Search for the cell housing the specified text and yield its (X, Y) center coordinate. 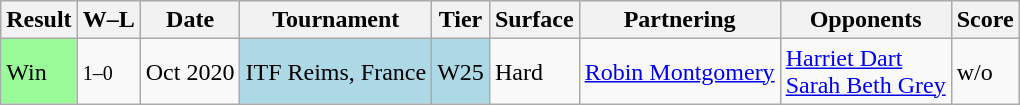
Robin Montgomery (680, 72)
Date (190, 20)
ITF Reims, France (336, 72)
W–L (108, 20)
Oct 2020 (190, 72)
Win (39, 72)
Result (39, 20)
Partnering (680, 20)
Tournament (336, 20)
Hard (534, 72)
Surface (534, 20)
Score (985, 20)
w/o (985, 72)
Tier (461, 20)
1–0 (108, 72)
Opponents (866, 20)
Harriet Dart Sarah Beth Grey (866, 72)
W25 (461, 72)
